For the text-containing cell, return its midpoint in [x, y] coordinate format. 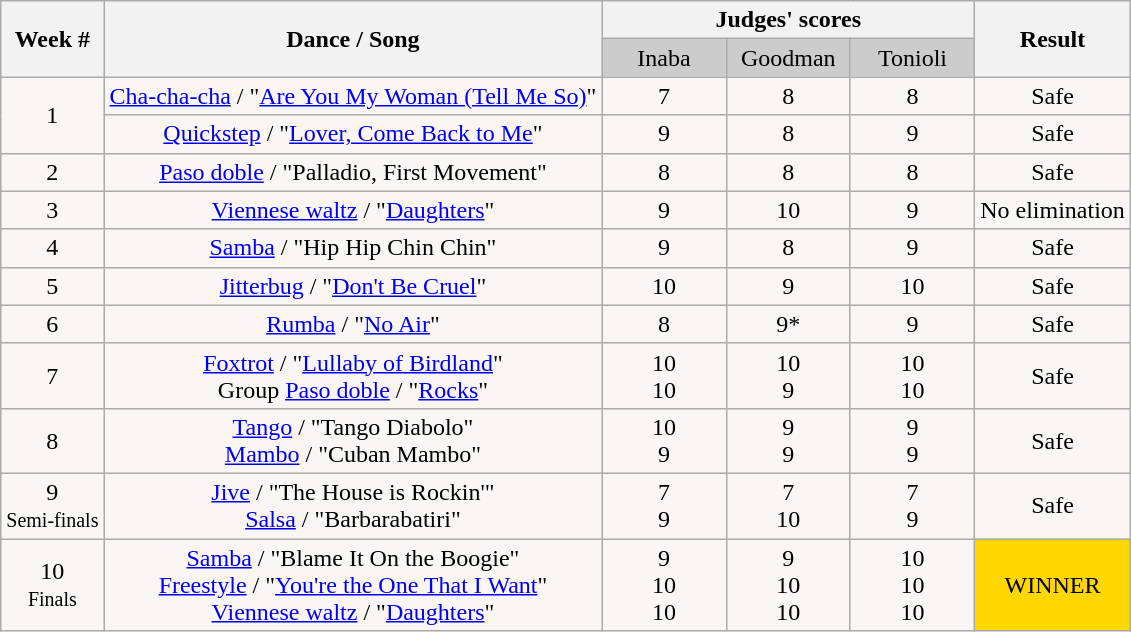
3 [52, 210]
101010 [912, 584]
Week # [52, 39]
Paso doble / "Palladio, First Movement" [353, 172]
Rumba / "No Air" [353, 324]
Jitterbug / "Don't Be Cruel" [353, 286]
Tango / "Tango Diabolo"Mambo / "Cuban Mambo" [353, 440]
Tonioli [912, 58]
10Finals [52, 584]
9Semi-finals [52, 506]
2 [52, 172]
Judges' scores [788, 20]
Cha-cha-cha / "Are You My Woman (Tell Me So)" [353, 96]
Inaba [664, 58]
Quickstep / "Lover, Come Back to Me" [353, 134]
Goodman [788, 58]
Dance / Song [353, 39]
6 [52, 324]
710 [788, 506]
No elimination [1053, 210]
5 [52, 286]
1 [52, 115]
Viennese waltz / "Daughters" [353, 210]
Foxtrot / "Lullaby of Birdland"Group Paso doble / "Rocks" [353, 376]
Samba / "Hip Hip Chin Chin" [353, 248]
Samba / "Blame It On the Boogie"Freestyle / "You're the One That I Want"Viennese waltz / "Daughters" [353, 584]
9* [788, 324]
4 [52, 248]
WINNER [1053, 584]
Jive / "The House is Rockin'"Salsa / "Barbarabatiri" [353, 506]
Result [1053, 39]
